Locate the cell with the specified text and output its (X, Y) center coordinate. 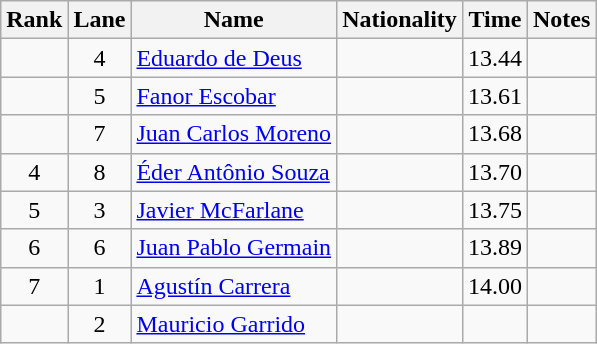
Javier McFarlane (234, 210)
14.00 (494, 286)
Juan Carlos Moreno (234, 134)
Fanor Escobar (234, 96)
Notes (561, 20)
8 (100, 172)
Mauricio Garrido (234, 324)
13.89 (494, 248)
Name (234, 20)
Lane (100, 20)
13.44 (494, 58)
13.70 (494, 172)
Time (494, 20)
3 (100, 210)
Éder Antônio Souza (234, 172)
1 (100, 286)
13.61 (494, 96)
Juan Pablo Germain (234, 248)
Rank (34, 20)
13.75 (494, 210)
Eduardo de Deus (234, 58)
Nationality (400, 20)
13.68 (494, 134)
Agustín Carrera (234, 286)
2 (100, 324)
